Extract the [X, Y] coordinate from the center of the cell holding the provided text.  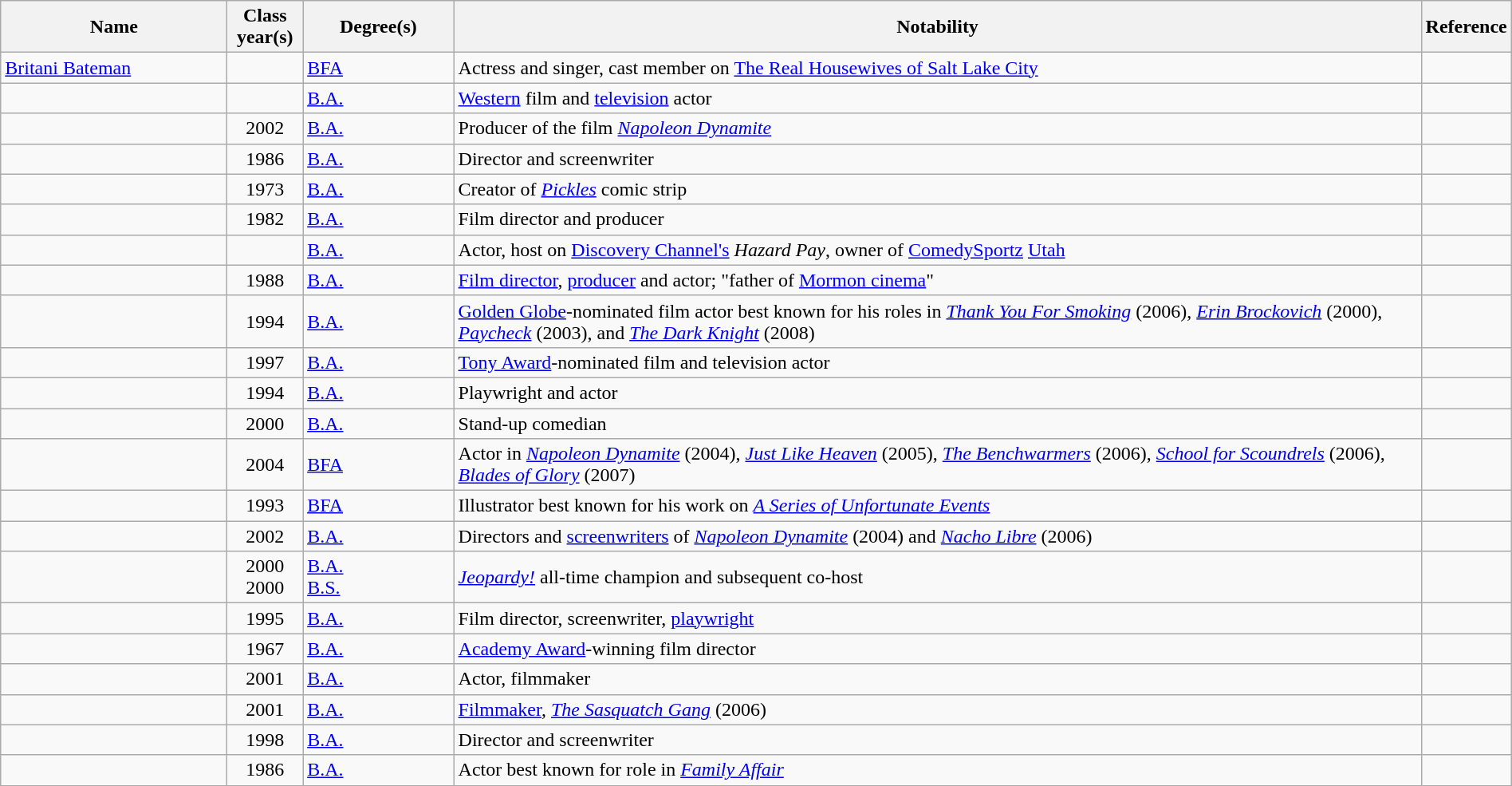
Actor, filmmaker [938, 679]
Producer of the film Napoleon Dynamite [938, 128]
Britani Bateman [114, 68]
1982 [265, 219]
Film director and producer [938, 219]
Actor best known for role in Family Affair [938, 770]
B.A.B.S. [378, 578]
Tony Award-nominated film and television actor [938, 362]
Film director, screenwriter, playwright [938, 618]
Playwright and actor [938, 393]
Actor, host on Discovery Channel's Hazard Pay, owner of ComedySportz Utah [938, 250]
1967 [265, 649]
Actor in Napoleon Dynamite (2004), Just Like Heaven (2005), The Benchwarmers (2006), School for Scoundrels (2006), Blades of Glory (2007) [938, 464]
Creator of Pickles comic strip [938, 189]
Filmmaker, The Sasquatch Gang (2006) [938, 709]
1973 [265, 189]
Stand-up comedian [938, 424]
Name [114, 27]
Reference [1466, 27]
Directors and screenwriters of Napoleon Dynamite (2004) and Nacho Libre (2006) [938, 536]
1993 [265, 506]
Academy Award-winning film director [938, 649]
Degree(s) [378, 27]
Illustrator best known for his work on A Series of Unfortunate Events [938, 506]
2000 [265, 424]
1997 [265, 362]
Film director, producer and actor; "father of Mormon cinema" [938, 280]
20002000 [265, 578]
Actress and singer, cast member on The Real Housewives of Salt Lake City [938, 68]
Class year(s) [265, 27]
Jeopardy! all-time champion and subsequent co-host [938, 578]
1988 [265, 280]
1995 [265, 618]
1998 [265, 740]
Notability [938, 27]
Western film and television actor [938, 98]
2004 [265, 464]
